Locate the cell with the specified text and output its [x, y] center coordinate. 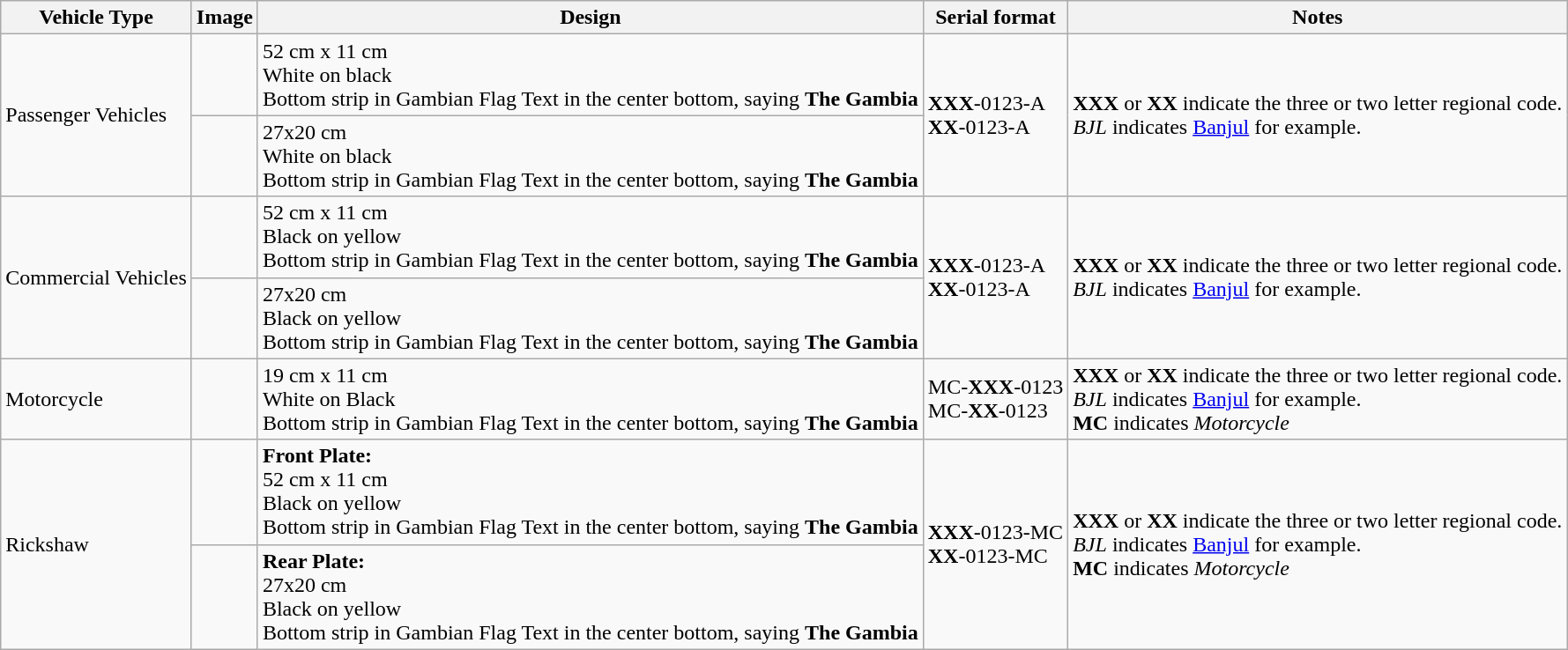
Image [224, 18]
52 cm x 11 cmBlack on yellowBottom strip in Gambian Flag Text in the center bottom, saying The Gambia [591, 237]
19 cm x 11 cmWhite on BlackBottom strip in Gambian Flag Text in the center bottom, saying The Gambia [591, 399]
Rickshaw [97, 544]
Design [591, 18]
Serial format [995, 18]
Motorcycle [97, 399]
Front Plate:52 cm x 11 cmBlack on yellowBottom strip in Gambian Flag Text in the center bottom, saying The Gambia [591, 491]
XXX-0123-MCXX-0123-MC [995, 544]
27x20 cmBlack on yellowBottom strip in Gambian Flag Text in the center bottom, saying The Gambia [591, 318]
Passenger Vehicles [97, 115]
Notes [1318, 18]
Vehicle Type [97, 18]
27x20 cmWhite on blackBottom strip in Gambian Flag Text in the center bottom, saying The Gambia [591, 156]
Commercial Vehicles [97, 277]
Rear Plate:27x20 cmBlack on yellowBottom strip in Gambian Flag Text in the center bottom, saying The Gambia [591, 597]
MC-XXX-0123MC-XX-0123 [995, 399]
52 cm x 11 cmWhite on blackBottom strip in Gambian Flag Text in the center bottom, saying The Gambia [591, 75]
